Find where the given text appears and provide that cell's center as (X, Y) coordinate. 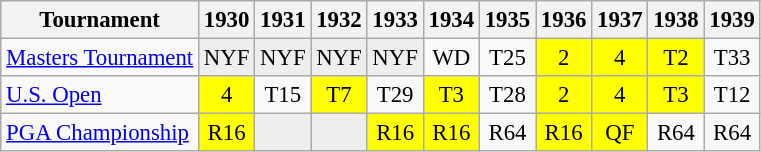
T28 (507, 95)
Tournament (100, 20)
1932 (339, 20)
T15 (283, 95)
T12 (732, 95)
1930 (227, 20)
T2 (676, 58)
1933 (395, 20)
QF (620, 133)
1934 (451, 20)
T7 (339, 95)
U.S. Open (100, 95)
1931 (283, 20)
T33 (732, 58)
1936 (564, 20)
T25 (507, 58)
Masters Tournament (100, 58)
PGA Championship (100, 133)
1935 (507, 20)
1937 (620, 20)
WD (451, 58)
1938 (676, 20)
1939 (732, 20)
T29 (395, 95)
